Determine the (X, Y) coordinate at the center of the cell enclosing the given text.  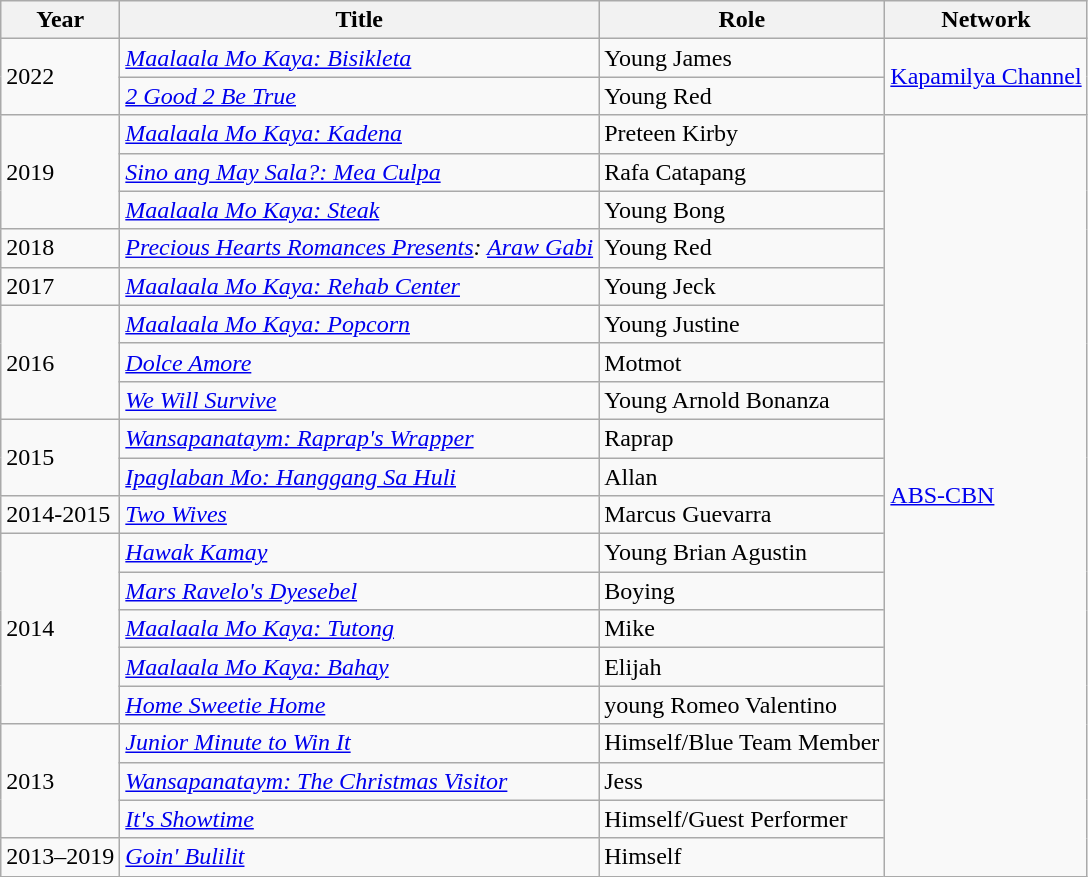
Role (742, 20)
Jess (742, 781)
Goin' Bulilit (360, 857)
Mars Ravelo's Dyesebel (360, 591)
Raprap (742, 438)
Kapamilya Channel (986, 77)
Rafa Catapang (742, 172)
Himself (742, 857)
young Romeo Valentino (742, 705)
Wansapanataym: The Christmas Visitor (360, 781)
Preteen Kirby (742, 134)
Maalaala Mo Kaya: Bahay (360, 667)
2015 (60, 457)
2017 (60, 286)
Boying (742, 591)
2019 (60, 172)
Young Jeck (742, 286)
Home Sweetie Home (360, 705)
Allan (742, 477)
Junior Minute to Win It (360, 743)
Motmot (742, 362)
Maalaala Mo Kaya: Kadena (360, 134)
We Will Survive (360, 400)
2018 (60, 248)
Young James (742, 58)
ABS-CBN (986, 496)
Himself/Blue Team Member (742, 743)
Year (60, 20)
Young Arnold Bonanza (742, 400)
Title (360, 20)
Mike (742, 629)
2022 (60, 77)
2013 (60, 781)
Maalaala Mo Kaya: Bisikleta (360, 58)
2014 (60, 629)
Young Justine (742, 324)
It's Showtime (360, 819)
Maalaala Mo Kaya: Popcorn (360, 324)
Two Wives (360, 515)
Young Bong (742, 210)
Marcus Guevarra (742, 515)
2014-2015 (60, 515)
2016 (60, 362)
Himself/Guest Performer (742, 819)
Sino ang May Sala?: Mea Culpa (360, 172)
Maalaala Mo Kaya: Steak (360, 210)
2 Good 2 Be True (360, 96)
Network (986, 20)
Elijah (742, 667)
Maalaala Mo Kaya: Tutong (360, 629)
Wansapanataym: Raprap's Wrapper (360, 438)
Maalaala Mo Kaya: Rehab Center (360, 286)
Dolce Amore (360, 362)
Ipaglaban Mo: Hanggang Sa Huli (360, 477)
Hawak Kamay (360, 553)
Young Brian Agustin (742, 553)
Precious Hearts Romances Presents: Araw Gabi (360, 248)
2013–2019 (60, 857)
